Provide the [x, y] coordinate of the cell's center where the given text is located.  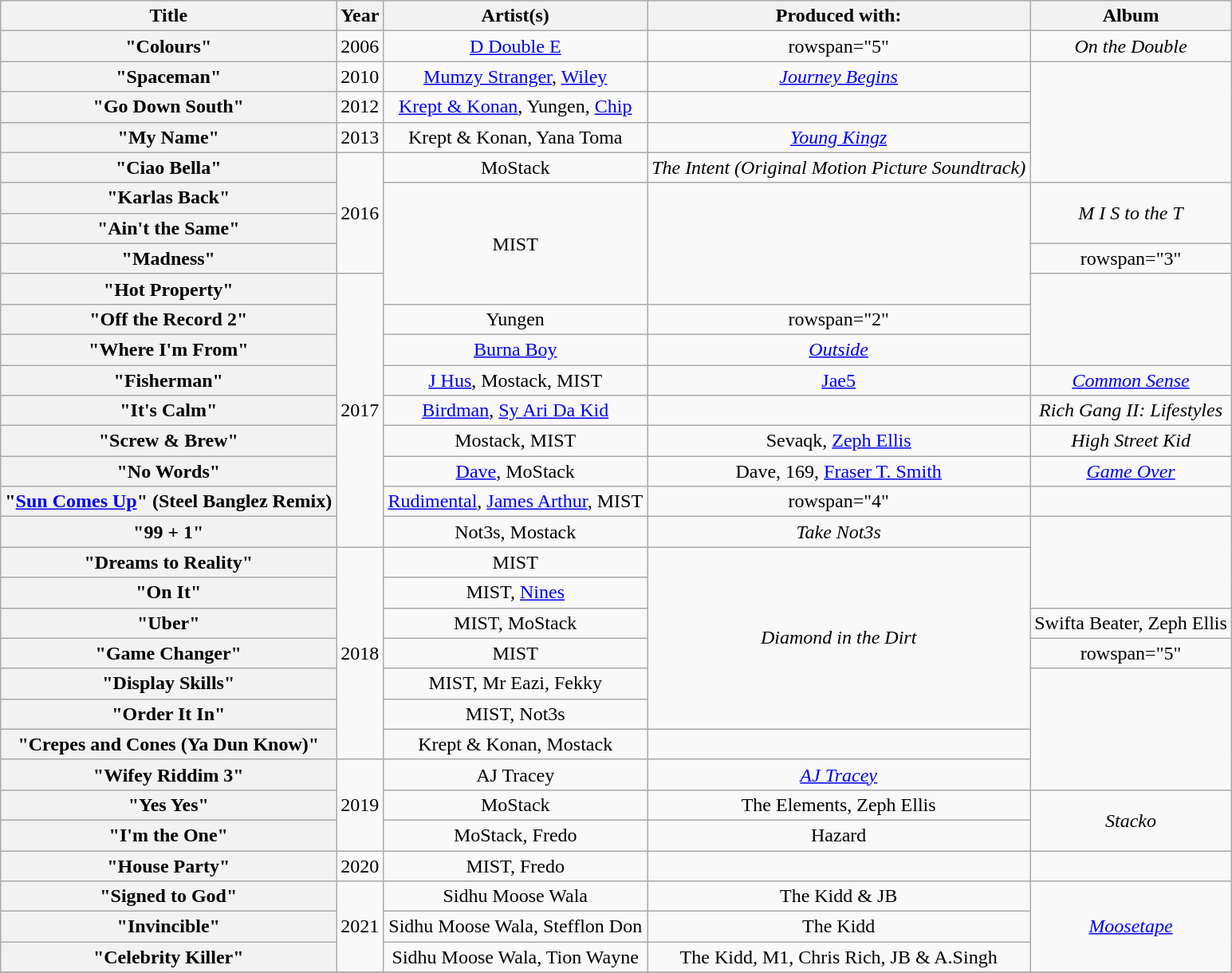
Sidhu Moose Wala, Stefflon Don [515, 927]
Swifta Beater, Zeph Ellis [1131, 623]
2012 [360, 107]
Burna Boy [515, 349]
The Elements, Zeph Ellis [839, 805]
J Hus, Mostack, MIST [515, 380]
Moosetape [1131, 927]
"Karlas Back" [169, 198]
Stacko [1131, 820]
Title [169, 16]
Rudimental, James Arthur, MIST [515, 502]
"Where I'm From" [169, 349]
"Display Skills" [169, 683]
"Wifey Riddim 3" [169, 774]
MoStack, Fredo [515, 835]
"Colours" [169, 46]
Dave, 169, Fraser T. Smith [839, 471]
Artist(s) [515, 16]
M I S to the T [1131, 213]
2018 [360, 653]
Krept & Konan, Mostack [515, 744]
"My Name" [169, 137]
"Dreams to Reality" [169, 562]
"On It" [169, 593]
rowspan="3" [1131, 258]
Sidhu Moose Wala, Tion Wayne [515, 957]
2006 [360, 46]
Dave, MoStack [515, 471]
"Yes Yes" [169, 805]
Diamond in the Dirt [839, 638]
"Signed to God" [169, 896]
"It's Calm" [169, 411]
Sidhu Moose Wala [515, 896]
Krept & Konan, Yungen, Chip [515, 107]
rowspan="2" [839, 319]
"Off the Record 2" [169, 319]
"Sun Comes Up" (Steel Banglez Remix) [169, 502]
"I'm the One" [169, 835]
MIST, Not3s [515, 714]
rowspan="4" [839, 502]
Young Kingz [839, 137]
High Street Kid [1131, 441]
"Spaceman" [169, 77]
Outside [839, 349]
On the Double [1131, 46]
Mumzy Stranger, Wiley [515, 77]
MIST, Nines [515, 593]
Hazard [839, 835]
MIST, MoStack [515, 623]
Sevaqk, Zeph Ellis [839, 441]
Rich Gang II: Lifestyles [1131, 411]
2013 [360, 137]
Birdman, Sy Ari Da Kid [515, 411]
The Kidd & JB [839, 896]
"House Party" [169, 865]
"Celebrity Killer" [169, 957]
Not3s, Mostack [515, 532]
Produced with: [839, 16]
Jae5 [839, 380]
Common Sense [1131, 380]
"Game Changer" [169, 653]
MIST, Mr Eazi, Fekky [515, 683]
"Crepes and Cones (Ya Dun Know)" [169, 744]
"Madness" [169, 258]
Year [360, 16]
2017 [360, 410]
"Screw & Brew" [169, 441]
"Hot Property" [169, 289]
The Intent (Original Motion Picture Soundtrack) [839, 167]
"Go Down South" [169, 107]
Take Not3s [839, 532]
Album [1131, 16]
Game Over [1131, 471]
"Fisherman" [169, 380]
Krept & Konan, Yana Toma [515, 137]
Mostack, MIST [515, 441]
The Kidd [839, 927]
Journey Begins [839, 77]
2020 [360, 865]
"Invincible" [169, 927]
"Order It In" [169, 714]
"No Words" [169, 471]
2016 [360, 213]
2021 [360, 927]
"99 + 1" [169, 532]
"Ain't the Same" [169, 228]
The Kidd, M1, Chris Rich, JB & A.Singh [839, 957]
2010 [360, 77]
"Uber" [169, 623]
"Ciao Bella" [169, 167]
MIST, Fredo [515, 865]
D Double E [515, 46]
Yungen [515, 319]
2019 [360, 805]
